Search for the cell housing the specified text and yield its (x, y) center coordinate. 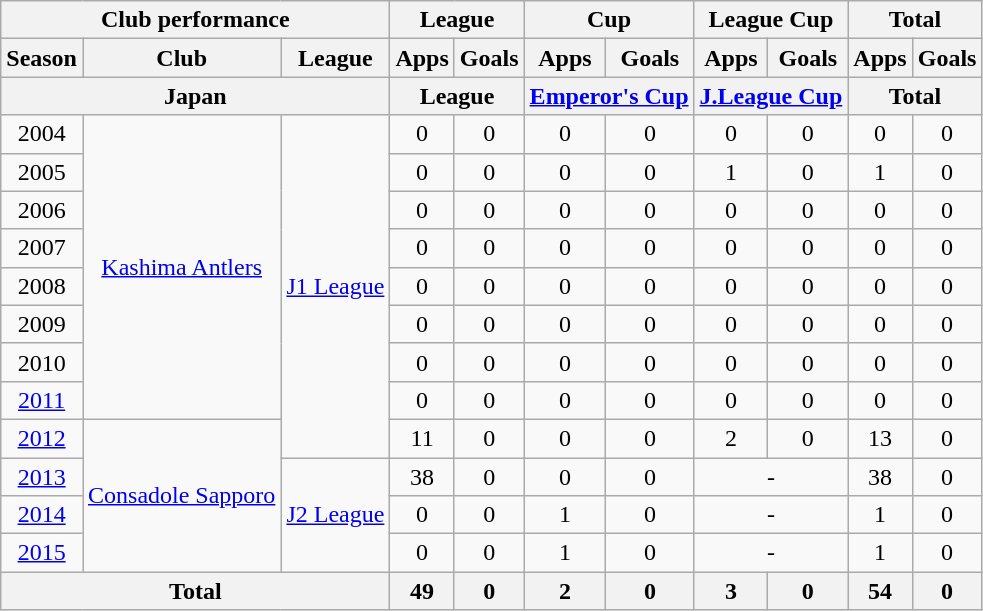
13 (880, 438)
Club performance (196, 20)
2010 (42, 362)
2008 (42, 286)
Cup (609, 20)
2009 (42, 324)
J2 League (336, 515)
2015 (42, 553)
Club (181, 58)
Season (42, 58)
2013 (42, 477)
2007 (42, 248)
2014 (42, 515)
54 (880, 591)
Kashima Antlers (181, 267)
2004 (42, 134)
2005 (42, 172)
11 (422, 438)
3 (731, 591)
J1 League (336, 286)
2012 (42, 438)
League Cup (771, 20)
Consadole Sapporo (181, 495)
J.League Cup (771, 96)
Japan (196, 96)
49 (422, 591)
Emperor's Cup (609, 96)
2011 (42, 400)
2006 (42, 210)
